Determine the (X, Y) coordinate at the center of the cell enclosing the given text.  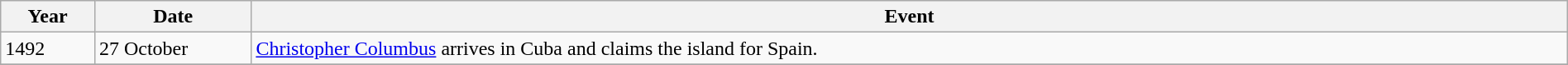
Date (172, 17)
Event (910, 17)
1492 (48, 48)
Year (48, 17)
Christopher Columbus arrives in Cuba and claims the island for Spain. (910, 48)
27 October (172, 48)
